Identify which cell holds the provided text, then report its (x, y) central coordinate. 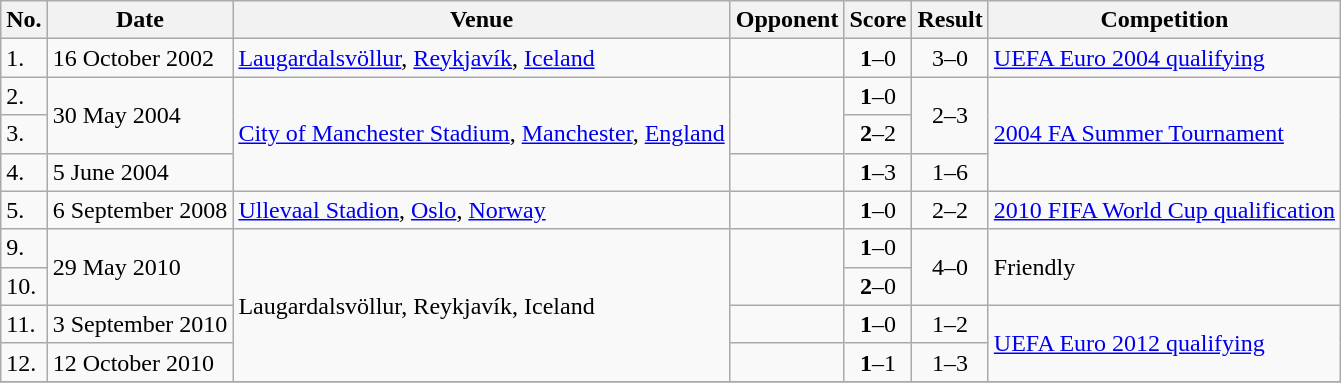
4. (24, 172)
29 May 2010 (140, 267)
Date (140, 20)
Competition (1164, 20)
12. (24, 362)
30 May 2004 (140, 115)
2–3 (950, 115)
1–6 (950, 172)
3. (24, 134)
11. (24, 324)
2. (24, 96)
Friendly (1164, 267)
3 September 2010 (140, 324)
UEFA Euro 2012 qualifying (1164, 343)
Result (950, 20)
2–0 (878, 286)
4–0 (950, 267)
Ullevaal Stadion, Oslo, Norway (482, 210)
9. (24, 248)
Venue (482, 20)
12 October 2010 (140, 362)
6 September 2008 (140, 210)
City of Manchester Stadium, Manchester, England (482, 134)
Opponent (787, 20)
Score (878, 20)
UEFA Euro 2004 qualifying (1164, 58)
5 June 2004 (140, 172)
2004 FA Summer Tournament (1164, 134)
5. (24, 210)
No. (24, 20)
16 October 2002 (140, 58)
1. (24, 58)
1–1 (878, 362)
3–0 (950, 58)
10. (24, 286)
1–2 (950, 324)
2010 FIFA World Cup qualification (1164, 210)
